From the cell containing the given text, extract its center point as (x, y) coordinate. 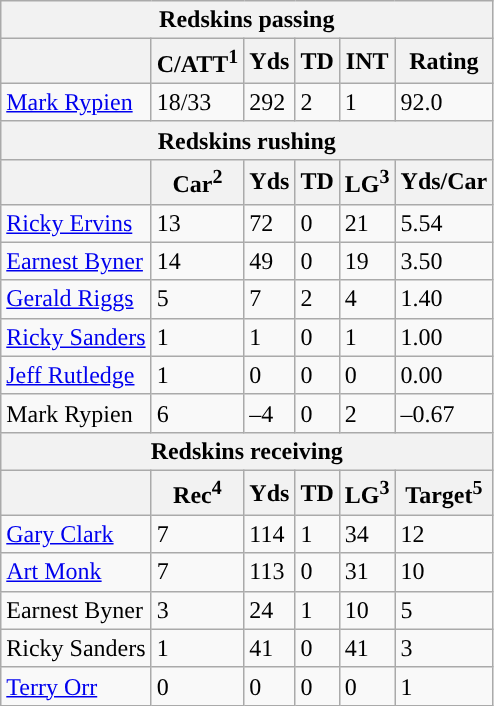
5.54 (444, 223)
Rec4 (198, 492)
24 (270, 610)
Redskins passing (247, 20)
18/33 (198, 102)
3.50 (444, 261)
292 (270, 102)
C/ATT1 (198, 62)
1.00 (444, 337)
14 (198, 261)
Ricky Ervins (76, 223)
–4 (270, 413)
0.00 (444, 375)
12 (444, 534)
4 (367, 299)
Jeff Rutledge (76, 375)
Gerald Riggs (76, 299)
114 (270, 534)
Redskins receiving (247, 451)
Redskins rushing (247, 140)
Art Monk (76, 572)
–0.67 (444, 413)
113 (270, 572)
Rating (444, 62)
Gary Clark (76, 534)
21 (367, 223)
Terry Orr (76, 686)
Yds/Car (444, 182)
6 (198, 413)
19 (367, 261)
Car2 (198, 182)
Target5 (444, 492)
49 (270, 261)
31 (367, 572)
92.0 (444, 102)
13 (198, 223)
1.40 (444, 299)
INT (367, 62)
72 (270, 223)
34 (367, 534)
